Return the (X, Y) coordinate for the center point of the cell that contains the specified text.  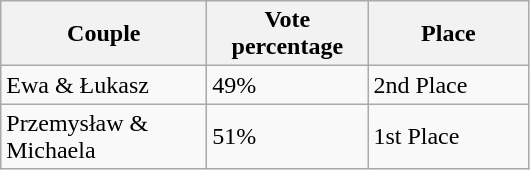
51% (288, 136)
Vote percentage (288, 34)
Couple (104, 34)
2nd Place (448, 85)
49% (288, 85)
1st Place (448, 136)
Przemysław & Michaela (104, 136)
Place (448, 34)
Ewa & Łukasz (104, 85)
